For the text-containing cell, return its midpoint in (X, Y) coordinate format. 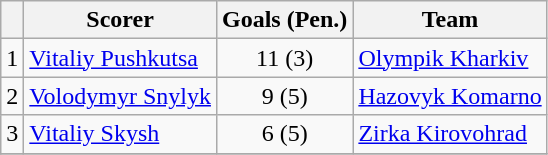
6 (5) (284, 134)
1 (12, 58)
Vitaliy Pushkutsa (120, 58)
Volodymyr Snylyk (120, 96)
Goals (Pen.) (284, 20)
Scorer (120, 20)
9 (5) (284, 96)
3 (12, 134)
2 (12, 96)
Team (450, 20)
Vitaliy Skysh (120, 134)
11 (3) (284, 58)
Zirka Kirovohrad (450, 134)
Hazovyk Komarno (450, 96)
Olympik Kharkiv (450, 58)
